Return [X, Y] of the center of cell containing provided text 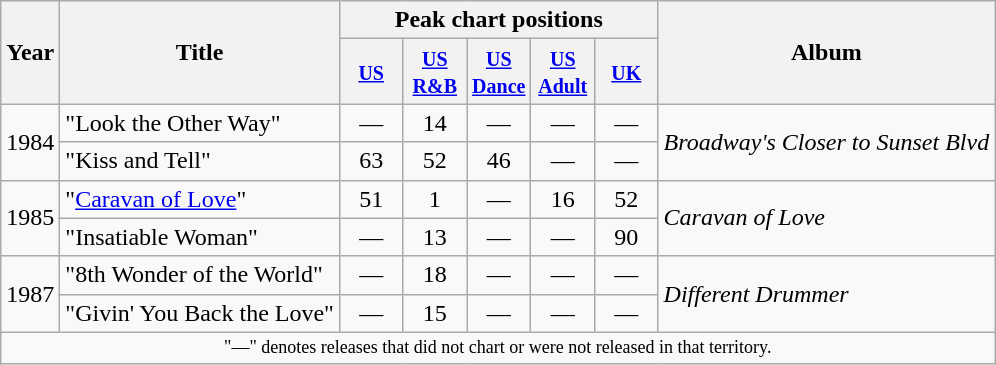
Different Drummer [826, 294]
1985 [30, 218]
16 [563, 199]
US R&B [435, 72]
Broadway's Closer to Sunset Blvd [826, 142]
1984 [30, 142]
"Insatiable Woman" [200, 237]
15 [435, 313]
18 [435, 275]
Year [30, 52]
"Look the Other Way" [200, 123]
63 [371, 161]
UK [627, 72]
"Kiss and Tell" [200, 161]
13 [435, 237]
1987 [30, 294]
46 [499, 161]
Caravan of Love [826, 218]
"Caravan of Love" [200, 199]
US Dance [499, 72]
51 [371, 199]
US Adult [563, 72]
US [371, 72]
Album [826, 52]
14 [435, 123]
"Givin' You Back the Love" [200, 313]
"8th Wonder of the World" [200, 275]
"—" denotes releases that did not chart or were not released in that territory. [498, 348]
Peak chart positions [498, 20]
90 [627, 237]
Title [200, 52]
1 [435, 199]
